Return [X, Y] of the center of cell containing provided text 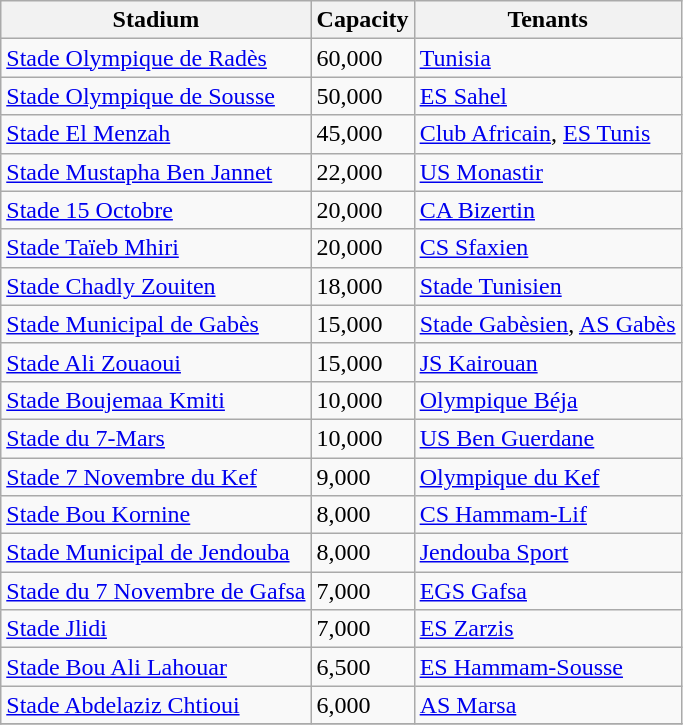
Stade Tunisien [548, 286]
18,000 [362, 286]
9,000 [362, 477]
Club Africain, ES Tunis [548, 134]
AS Marsa [548, 705]
Stade Olympique de Radès [156, 58]
6,000 [362, 705]
Tunisia [548, 58]
Stade Bou Kornine [156, 515]
Stade Olympique de Sousse [156, 96]
Stade El Menzah [156, 134]
45,000 [362, 134]
22,000 [362, 172]
Stade Bou Ali Lahouar [156, 667]
ES Sahel [548, 96]
60,000 [362, 58]
Stade 15 Octobre [156, 210]
Stade Jlidi [156, 629]
Stade Taïeb Mhiri [156, 248]
Tenants [548, 20]
Stade Gabèsien, AS Gabès [548, 324]
Stade Mustapha Ben Jannet [156, 172]
Olympique Béja [548, 400]
Stade du 7 Novembre de Gafsa [156, 591]
Jendouba Sport [548, 553]
CS Hammam-Lif [548, 515]
Stade Ali Zouaoui [156, 362]
Stade 7 Novembre du Kef [156, 477]
Stade Boujemaa Kmiti [156, 400]
Stadium [156, 20]
50,000 [362, 96]
CS Sfaxien [548, 248]
Stade du 7-Mars [156, 438]
US Ben Guerdane [548, 438]
Stade Abdelaziz Chtioui [156, 705]
ES Zarzis [548, 629]
Stade Municipal de Gabès [156, 324]
Stade Chadly Zouiten [156, 286]
Capacity [362, 20]
CA Bizertin [548, 210]
ES Hammam-Sousse [548, 667]
US Monastir [548, 172]
Olympique du Kef [548, 477]
Stade Municipal de Jendouba [156, 553]
JS Kairouan [548, 362]
6,500 [362, 667]
EGS Gafsa [548, 591]
